Identify which cell holds the provided text, then report its [x, y] central coordinate. 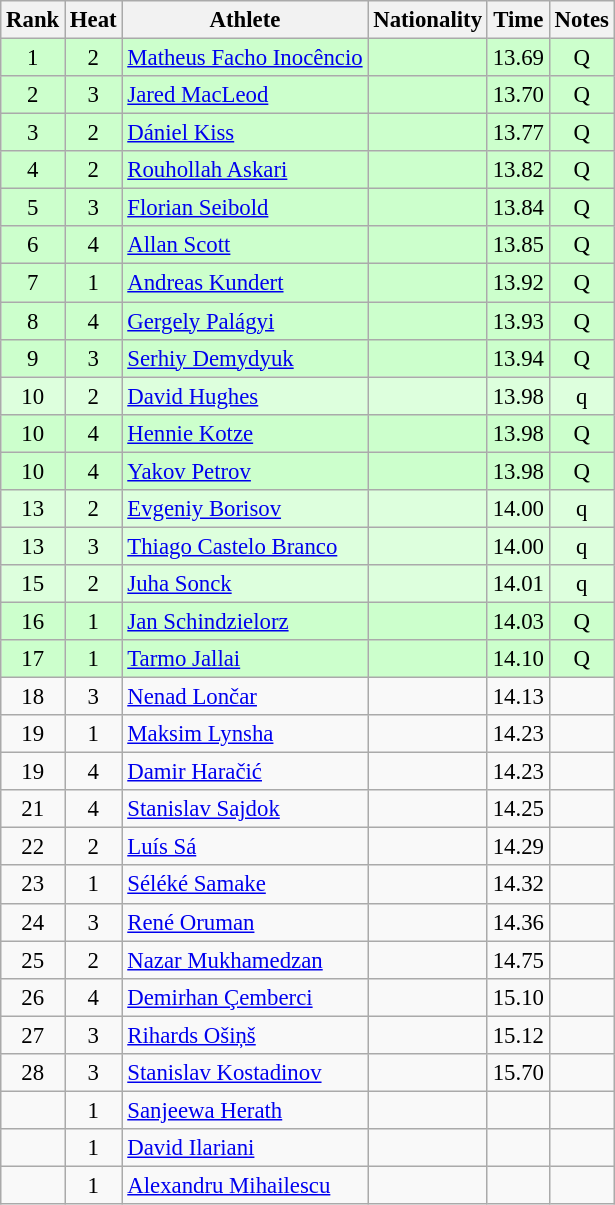
15.12 [518, 1035]
David Ilariani [245, 1148]
13.92 [518, 283]
Florian Seibold [245, 208]
15.10 [518, 997]
14.75 [518, 960]
Nazar Mukhamedzan [245, 960]
Damir Haračić [245, 772]
Heat [94, 20]
Nenad Lončar [245, 697]
Dániel Kiss [245, 133]
Stanislav Sajdok [245, 809]
Allan Scott [245, 245]
5 [33, 208]
15 [33, 584]
21 [33, 809]
Time [518, 20]
Nationality [428, 20]
Maksim Lynsha [245, 734]
Rank [33, 20]
13.69 [518, 58]
13.93 [518, 321]
14.03 [518, 621]
22 [33, 847]
14.01 [518, 584]
Alexandru Mihailescu [245, 1185]
Evgeniy Borisov [245, 509]
Séléké Samake [245, 885]
16 [33, 621]
27 [33, 1035]
18 [33, 697]
13.77 [518, 133]
Rouhollah Askari [245, 170]
7 [33, 283]
Demirhan Çemberci [245, 997]
14.25 [518, 809]
14.29 [518, 847]
15.70 [518, 1073]
14.13 [518, 697]
23 [33, 885]
6 [33, 245]
28 [33, 1073]
Yakov Petrov [245, 471]
Thiago Castelo Branco [245, 546]
Andreas Kundert [245, 283]
26 [33, 997]
13.94 [518, 358]
Jan Schindzielorz [245, 621]
25 [33, 960]
Rihards Ošiņš [245, 1035]
13.70 [518, 95]
David Hughes [245, 396]
17 [33, 659]
Sanjeewa Herath [245, 1110]
Juha Sonck [245, 584]
Matheus Facho Inocêncio [245, 58]
13.82 [518, 170]
Luís Sá [245, 847]
René Oruman [245, 922]
Jared MacLeod [245, 95]
24 [33, 922]
Stanislav Kostadinov [245, 1073]
Athlete [245, 20]
Gergely Palágyi [245, 321]
14.36 [518, 922]
8 [33, 321]
14.10 [518, 659]
Hennie Kotze [245, 433]
13.84 [518, 208]
Notes [582, 20]
Serhiy Demydyuk [245, 358]
9 [33, 358]
Tarmo Jallai [245, 659]
13.85 [518, 245]
14.32 [518, 885]
